Return [X, Y] of the center of cell containing provided text 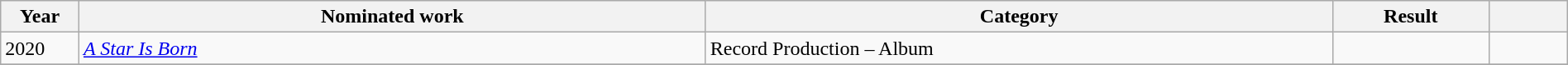
Result [1411, 17]
2020 [40, 48]
Year [40, 17]
Record Production – Album [1019, 48]
Category [1019, 17]
A Star Is Born [392, 48]
Nominated work [392, 17]
